Provide the (x, y) coordinate of the cell's center where the given text is located.  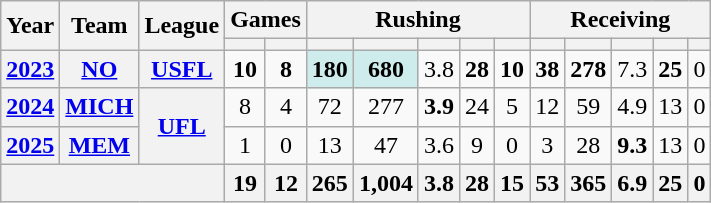
7.3 (632, 69)
277 (386, 107)
MICH (100, 107)
3.9 (438, 107)
Year (30, 26)
2025 (30, 145)
3 (548, 145)
38 (548, 69)
278 (588, 69)
365 (588, 183)
2024 (30, 107)
Games (266, 20)
9.3 (632, 145)
1,004 (386, 183)
4.9 (632, 107)
53 (548, 183)
47 (386, 145)
USFL (182, 69)
UFL (182, 126)
19 (246, 183)
1 (246, 145)
9 (478, 145)
4 (286, 107)
6.9 (632, 183)
59 (588, 107)
24 (478, 107)
MEM (100, 145)
680 (386, 69)
League (182, 26)
Receiving (620, 20)
2023 (30, 69)
Rushing (418, 20)
15 (512, 183)
5 (512, 107)
Team (100, 26)
NO (100, 69)
72 (330, 107)
265 (330, 183)
180 (330, 69)
3.6 (438, 145)
